Provide the [X, Y] coordinate of the cell's center where the given text is located.  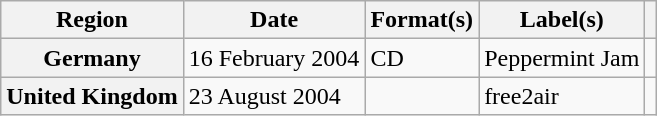
Label(s) [562, 20]
free2air [562, 96]
CD [422, 58]
Germany [92, 58]
23 August 2004 [274, 96]
Date [274, 20]
Region [92, 20]
Format(s) [422, 20]
United Kingdom [92, 96]
16 February 2004 [274, 58]
Peppermint Jam [562, 58]
